Search for the cell housing the specified text and yield its [x, y] center coordinate. 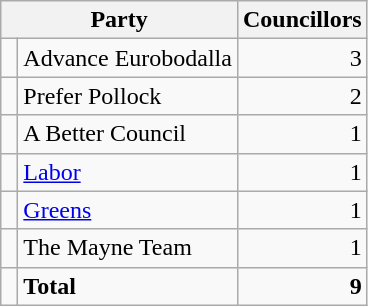
Councillors [302, 20]
Labor [128, 172]
A Better Council [128, 134]
Prefer Pollock [128, 96]
The Mayne Team [128, 248]
9 [302, 286]
Party [120, 20]
Greens [128, 210]
Total [128, 286]
2 [302, 96]
3 [302, 58]
Advance Eurobodalla [128, 58]
